For the text-containing cell, return its midpoint in (x, y) coordinate format. 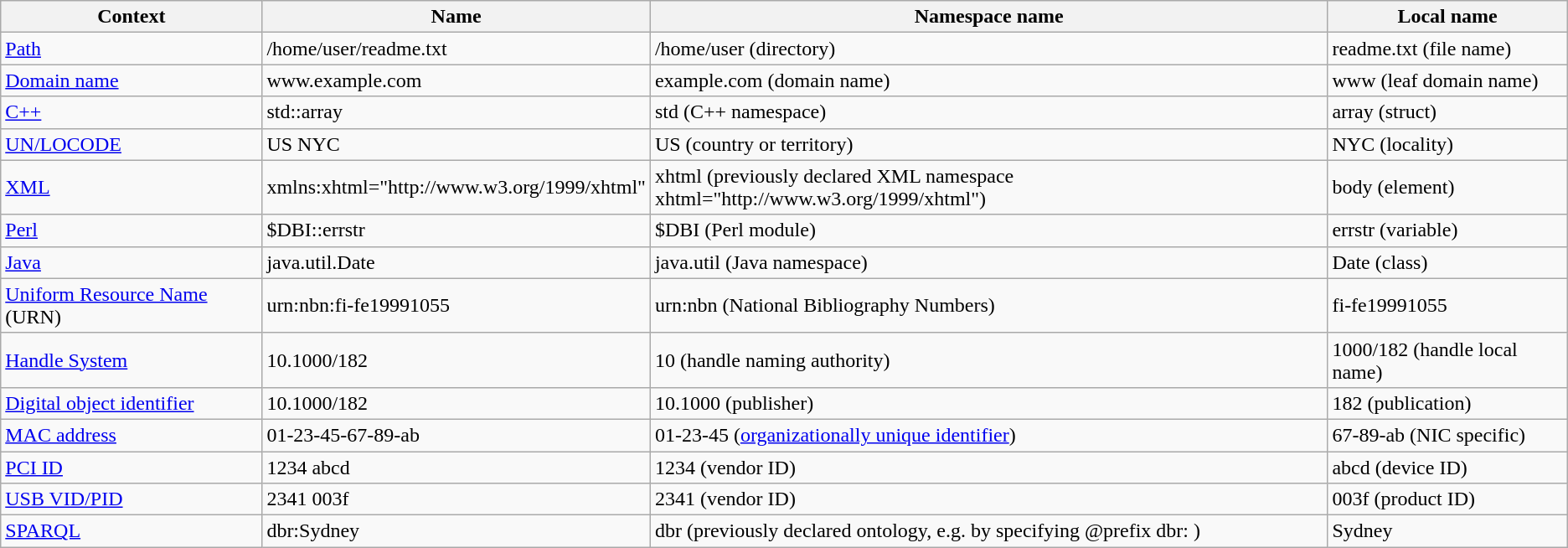
2341 003f (456, 499)
Date (class) (1447, 262)
Java (132, 262)
java.util (Java namespace) (988, 262)
182 (publication) (1447, 403)
US NYC (456, 144)
dbr (previously declared ontology, e.g. by specifying @prefix dbr: ) (988, 531)
errstr (variable) (1447, 230)
$DBI::errstr (456, 230)
abcd (device ID) (1447, 467)
PCI ID (132, 467)
01-23-45-67-89-ab (456, 435)
Sydney (1447, 531)
Handle System (132, 360)
1234 (vendor ID) (988, 467)
fi-fe19991055 (1447, 305)
Path (132, 49)
US (country or territory) (988, 144)
xhtml (previously declared XML namespace xhtml="http://www.w3.org/1999/xhtml") (988, 188)
Context (132, 17)
urn:nbn (National Bibliography Numbers) (988, 305)
2341 (vendor ID) (988, 499)
Name (456, 17)
std (C++ namespace) (988, 112)
Namespace name (988, 17)
10.1000 (publisher) (988, 403)
Local name (1447, 17)
XML (132, 188)
UN/LOCODE (132, 144)
MAC address (132, 435)
$DBI (Perl module) (988, 230)
std::array (456, 112)
/home/user (directory) (988, 49)
C++ (132, 112)
/home/user/readme.txt (456, 49)
1000/182 (handle local name) (1447, 360)
Digital object identifier (132, 403)
java.util.Date (456, 262)
www.example.com (456, 80)
www (leaf domain name) (1447, 80)
67-89-ab (NIC specific) (1447, 435)
urn:nbn:fi-fe19991055 (456, 305)
01-23-45 (organizationally unique identifier) (988, 435)
readme.txt (file name) (1447, 49)
Perl (132, 230)
SPARQL (132, 531)
body (element) (1447, 188)
Domain name (132, 80)
dbr:Sydney (456, 531)
example.com (domain name) (988, 80)
003f (product ID) (1447, 499)
Uniform Resource Name (URN) (132, 305)
xmlns:xhtml="http://www.w3.org/1999/xhtml" (456, 188)
NYC (locality) (1447, 144)
1234 abcd (456, 467)
USB VID/PID (132, 499)
10 (handle naming authority) (988, 360)
array (struct) (1447, 112)
